Identify which cell holds the provided text, then report its [X, Y] central coordinate. 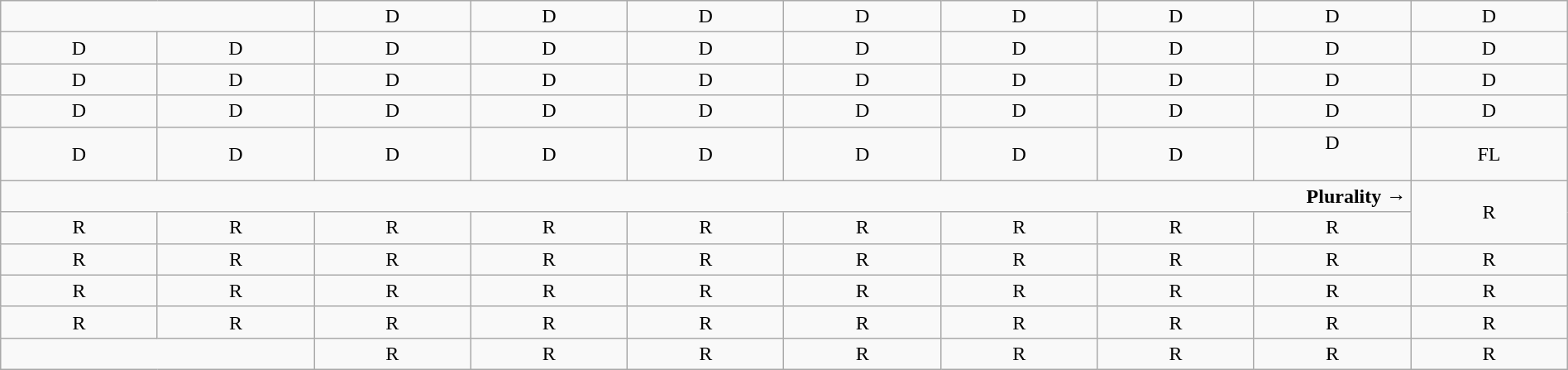
FL [1489, 154]
Plurality → [706, 196]
